From the cell containing the given text, extract its center point as (X, Y) coordinate. 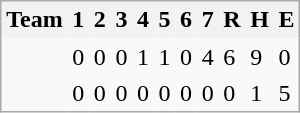
E (287, 20)
2 (100, 20)
9 (259, 56)
Team (34, 20)
H (259, 20)
R (232, 20)
7 (208, 20)
3 (122, 20)
